Identify which cell holds the provided text, then report its [X, Y] central coordinate. 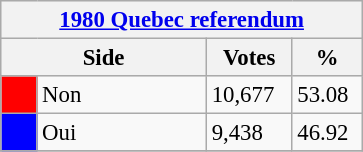
53.08 [328, 95]
Votes [249, 58]
Side [104, 58]
Non [122, 95]
9,438 [249, 133]
Oui [122, 133]
1980 Quebec referendum [182, 20]
% [328, 58]
46.92 [328, 133]
10,677 [249, 95]
